Find where the given text appears and provide that cell's center as (X, Y) coordinate. 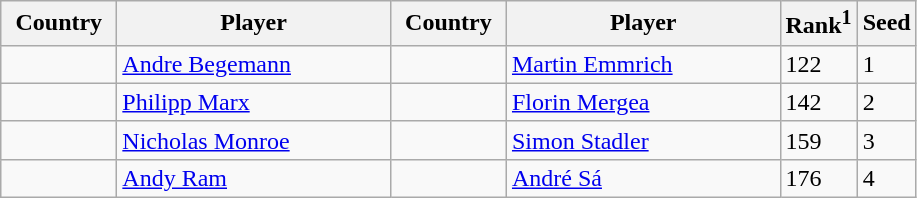
Philipp Marx (254, 102)
Martin Emmrich (643, 64)
4 (886, 178)
Florin Mergea (643, 102)
Seed (886, 24)
Nicholas Monroe (254, 140)
159 (818, 140)
142 (818, 102)
Andy Ram (254, 178)
176 (818, 178)
Rank1 (818, 24)
3 (886, 140)
1 (886, 64)
Simon Stadler (643, 140)
Andre Begemann (254, 64)
André Sá (643, 178)
122 (818, 64)
2 (886, 102)
